For the text-containing cell, return its midpoint in [x, y] coordinate format. 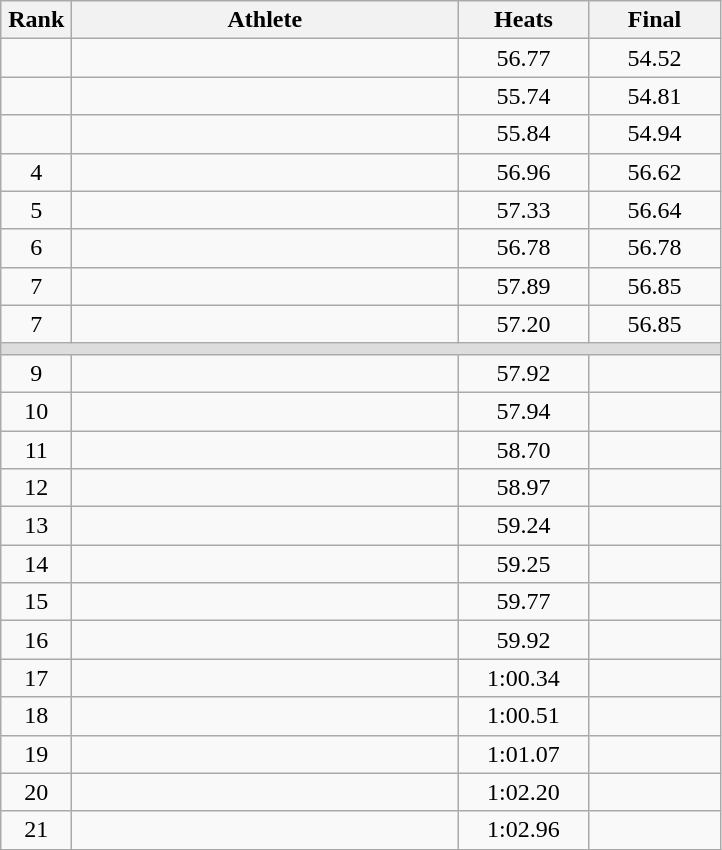
57.89 [524, 286]
10 [36, 411]
9 [36, 373]
55.74 [524, 96]
1:00.51 [524, 716]
Heats [524, 20]
14 [36, 564]
13 [36, 526]
54.52 [654, 58]
1:01.07 [524, 754]
57.94 [524, 411]
56.64 [654, 210]
1:00.34 [524, 678]
59.25 [524, 564]
57.20 [524, 324]
20 [36, 792]
11 [36, 449]
6 [36, 248]
18 [36, 716]
54.81 [654, 96]
19 [36, 754]
4 [36, 172]
15 [36, 602]
56.77 [524, 58]
1:02.96 [524, 830]
5 [36, 210]
55.84 [524, 134]
16 [36, 640]
58.97 [524, 488]
21 [36, 830]
58.70 [524, 449]
56.62 [654, 172]
57.33 [524, 210]
59.24 [524, 526]
56.96 [524, 172]
Athlete [265, 20]
59.77 [524, 602]
Rank [36, 20]
17 [36, 678]
54.94 [654, 134]
1:02.20 [524, 792]
59.92 [524, 640]
Final [654, 20]
12 [36, 488]
57.92 [524, 373]
